Return the (x, y) coordinate for the center point of the cell that contains the specified text.  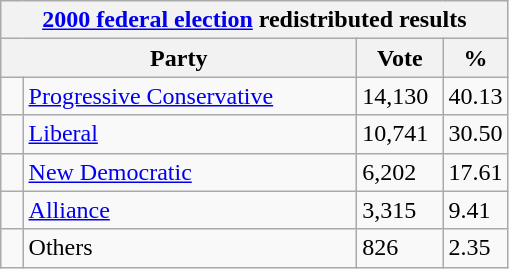
Alliance (190, 210)
Others (190, 248)
14,130 (400, 96)
Liberal (190, 134)
2000 federal election redistributed results (254, 20)
Progressive Conservative (190, 96)
2.35 (476, 248)
3,315 (400, 210)
% (476, 58)
17.61 (476, 172)
40.13 (476, 96)
Vote (400, 58)
6,202 (400, 172)
New Democratic (190, 172)
30.50 (476, 134)
9.41 (476, 210)
10,741 (400, 134)
826 (400, 248)
Party (179, 58)
